Return (x, y) of the center of cell containing provided text 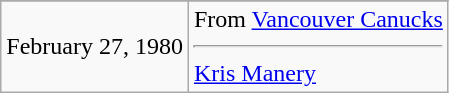
From Vancouver CanucksKris Manery (318, 47)
February 27, 1980 (95, 47)
